Find where the given text appears and provide that cell's center as [X, Y] coordinate. 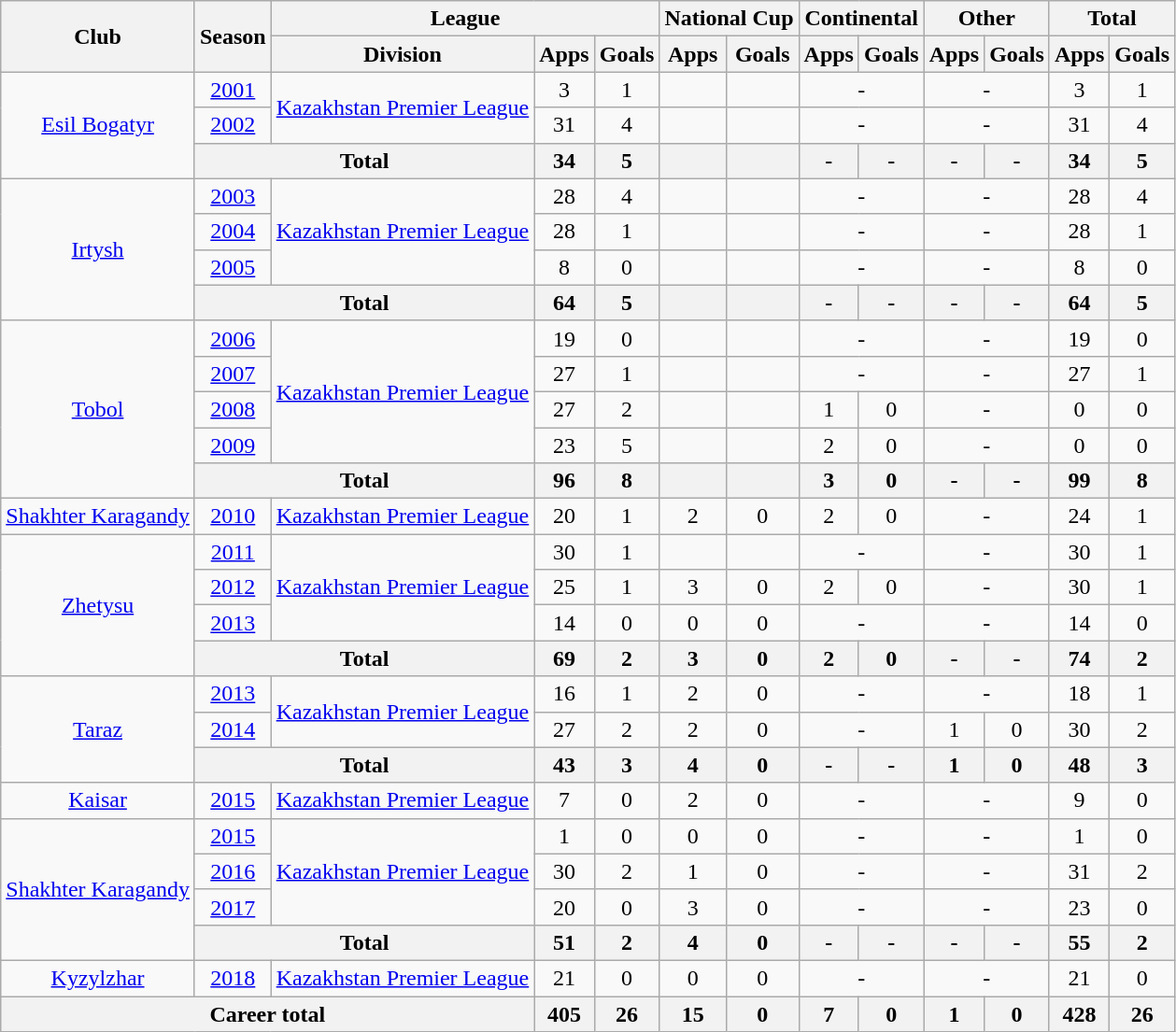
16 [564, 694]
2004 [233, 232]
55 [1079, 942]
2012 [233, 587]
51 [564, 942]
Taraz [98, 729]
Season [233, 36]
2001 [233, 90]
Club [98, 36]
Esil Bogatyr [98, 125]
74 [1079, 658]
Zhetysu [98, 605]
96 [564, 481]
2009 [233, 445]
Division [403, 54]
24 [1079, 516]
9 [1079, 800]
League [465, 19]
Kaisar [98, 800]
2005 [233, 267]
2002 [233, 125]
2010 [233, 516]
48 [1079, 765]
2016 [233, 871]
18 [1079, 694]
Career total [267, 1013]
Tobol [98, 409]
2003 [233, 196]
2014 [233, 729]
National Cup [729, 19]
99 [1079, 481]
43 [564, 765]
Irtysh [98, 249]
2007 [233, 374]
2008 [233, 409]
25 [564, 587]
2006 [233, 338]
69 [564, 658]
2017 [233, 907]
2018 [233, 978]
405 [564, 1013]
15 [693, 1013]
2011 [233, 552]
Kyzylzhar [98, 978]
Continental [861, 19]
428 [1079, 1013]
Other [986, 19]
